For the text-containing cell, return its midpoint in [x, y] coordinate format. 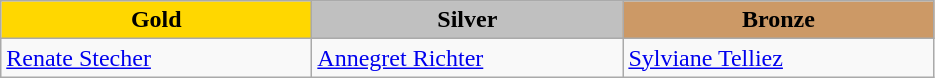
Silver [468, 20]
Renate Stecher [156, 58]
Sylviane Telliez [778, 58]
Bronze [778, 20]
Annegret Richter [468, 58]
Gold [156, 20]
